Locate the cell with the specified text and output its (x, y) center coordinate. 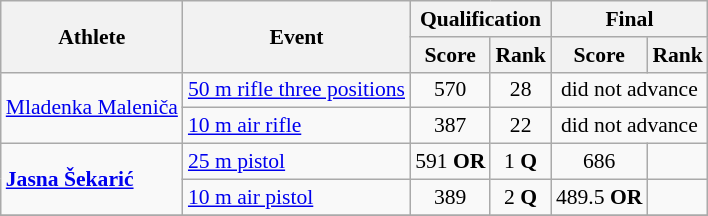
591 OR (450, 162)
389 (450, 197)
489.5 OR (599, 197)
686 (599, 162)
1 Q (520, 162)
22 (520, 126)
25 m pistol (296, 162)
Jasna Šekarić (92, 180)
Mladenka Maleniča (92, 108)
2 Q (520, 197)
Final (630, 19)
10 m air pistol (296, 197)
10 m air rifle (296, 126)
50 m rifle three positions (296, 90)
570 (450, 90)
28 (520, 90)
Athlete (92, 36)
387 (450, 126)
Qualification (480, 19)
Event (296, 36)
